Extract the (x, y) coordinate from the center of the cell holding the provided text.  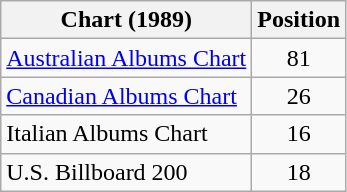
Australian Albums Chart (126, 58)
Position (299, 20)
81 (299, 58)
Italian Albums Chart (126, 134)
Canadian Albums Chart (126, 96)
18 (299, 172)
16 (299, 134)
26 (299, 96)
U.S. Billboard 200 (126, 172)
Chart (1989) (126, 20)
